Find where the given text appears and provide that cell's center as [x, y] coordinate. 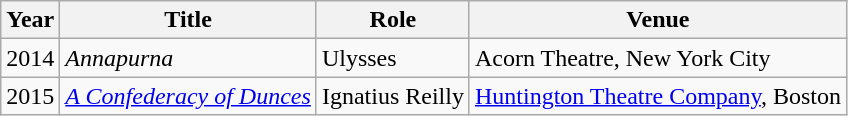
Year [30, 20]
2014 [30, 58]
2015 [30, 96]
Huntington Theatre Company, Boston [658, 96]
Annapurna [188, 58]
Title [188, 20]
Acorn Theatre, New York City [658, 58]
Ulysses [392, 58]
Role [392, 20]
Venue [658, 20]
A Confederacy of Dunces [188, 96]
Ignatius Reilly [392, 96]
